Capture the cell that displays the provided text and extract its (X, Y) central coordinate. 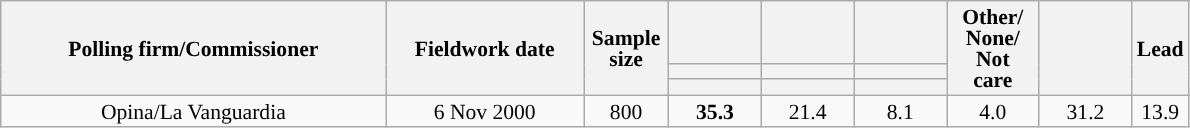
6 Nov 2000 (485, 110)
8.1 (900, 110)
Other/None/Notcare (992, 48)
800 (626, 110)
Opina/La Vanguardia (194, 110)
4.0 (992, 110)
35.3 (716, 110)
Lead (1160, 48)
21.4 (808, 110)
Polling firm/Commissioner (194, 48)
Sample size (626, 48)
31.2 (1086, 110)
Fieldwork date (485, 48)
13.9 (1160, 110)
